For the text-containing cell, return its midpoint in (x, y) coordinate format. 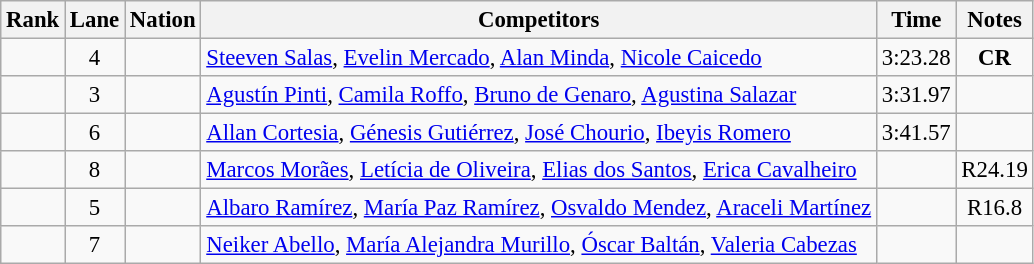
Agustín Pinti, Camila Roffo, Bruno de Genaro, Agustina Salazar (538, 95)
3:23.28 (916, 58)
Marcos Morães, Letícia de Oliveira, Elias dos Santos, Erica Cavalheiro (538, 170)
6 (95, 133)
CR (994, 58)
3:31.97 (916, 95)
5 (95, 208)
4 (95, 58)
Nation (163, 20)
Competitors (538, 20)
7 (95, 245)
8 (95, 170)
Lane (95, 20)
Albaro Ramírez, María Paz Ramírez, Osvaldo Mendez, Araceli Martínez (538, 208)
Notes (994, 20)
R24.19 (994, 170)
Neiker Abello, María Alejandra Murillo, Óscar Baltán, Valeria Cabezas (538, 245)
Steeven Salas, Evelin Mercado, Alan Minda, Nicole Caicedo (538, 58)
R16.8 (994, 208)
3:41.57 (916, 133)
3 (95, 95)
Allan Cortesia, Génesis Gutiérrez, José Chourio, Ibeyis Romero (538, 133)
Time (916, 20)
Rank (33, 20)
